Determine the [x, y] coordinate at the center of the cell enclosing the given text.  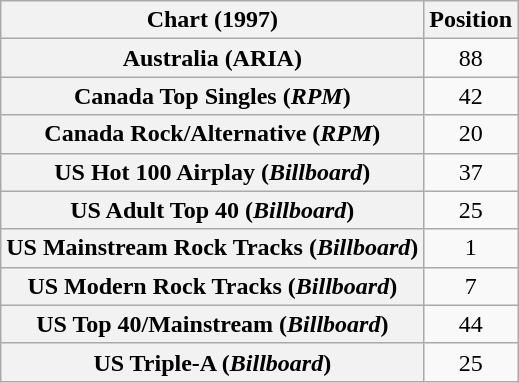
1 [471, 248]
US Triple-A (Billboard) [212, 362]
Chart (1997) [212, 20]
US Modern Rock Tracks (Billboard) [212, 286]
7 [471, 286]
Australia (ARIA) [212, 58]
US Hot 100 Airplay (Billboard) [212, 172]
88 [471, 58]
20 [471, 134]
Canada Top Singles (RPM) [212, 96]
Position [471, 20]
US Adult Top 40 (Billboard) [212, 210]
US Top 40/Mainstream (Billboard) [212, 324]
44 [471, 324]
US Mainstream Rock Tracks (Billboard) [212, 248]
37 [471, 172]
42 [471, 96]
Canada Rock/Alternative (RPM) [212, 134]
